Find where the given text appears and provide that cell's center as [x, y] coordinate. 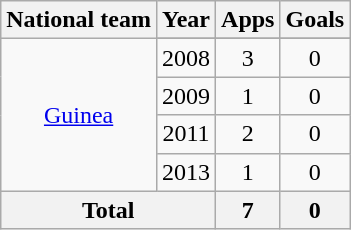
7 [248, 210]
2008 [186, 58]
National team [79, 20]
3 [248, 58]
2013 [186, 172]
Apps [248, 20]
2009 [186, 96]
Guinea [79, 115]
2011 [186, 134]
2 [248, 134]
Goals [315, 20]
Total [108, 210]
Year [186, 20]
